Output the (X, Y) coordinate of the center of the cell containing the given text.  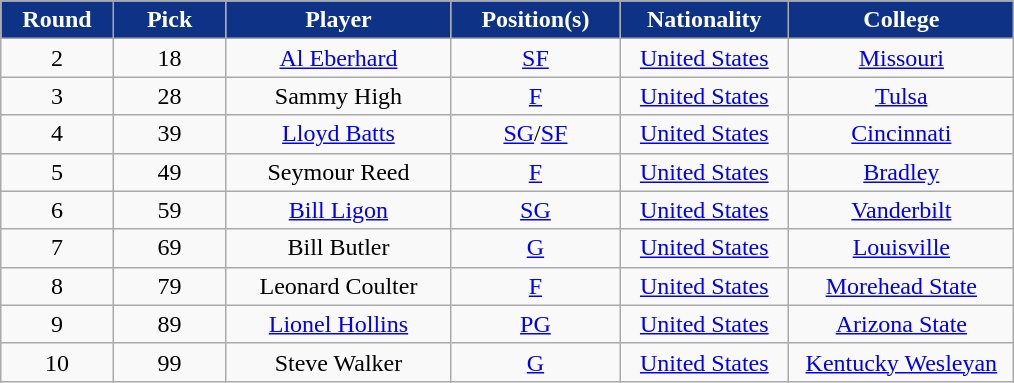
PG (536, 324)
Bradley (902, 172)
89 (170, 324)
College (902, 20)
8 (58, 286)
5 (58, 172)
Cincinnati (902, 134)
Lloyd Batts (338, 134)
Arizona State (902, 324)
7 (58, 248)
Kentucky Wesleyan (902, 362)
Bill Butler (338, 248)
59 (170, 210)
3 (58, 96)
Bill Ligon (338, 210)
Missouri (902, 58)
SF (536, 58)
Morehead State (902, 286)
Louisville (902, 248)
Tulsa (902, 96)
Steve Walker (338, 362)
Al Eberhard (338, 58)
28 (170, 96)
Seymour Reed (338, 172)
Player (338, 20)
Pick (170, 20)
49 (170, 172)
6 (58, 210)
SG/SF (536, 134)
Round (58, 20)
Leonard Coulter (338, 286)
4 (58, 134)
79 (170, 286)
39 (170, 134)
Vanderbilt (902, 210)
69 (170, 248)
10 (58, 362)
Nationality (704, 20)
Lionel Hollins (338, 324)
2 (58, 58)
9 (58, 324)
Position(s) (536, 20)
99 (170, 362)
18 (170, 58)
SG (536, 210)
Sammy High (338, 96)
